From the cell containing the given text, extract its center point as (X, Y) coordinate. 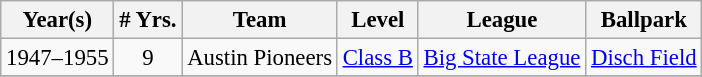
Level (378, 20)
Disch Field (644, 58)
Big State League (502, 58)
1947–1955 (58, 58)
# Yrs. (148, 20)
9 (148, 58)
Class B (378, 58)
Team (260, 20)
Year(s) (58, 20)
Austin Pioneers (260, 58)
Ballpark (644, 20)
League (502, 20)
